Provide the [x, y] coordinate of the cell's center where the given text is located.  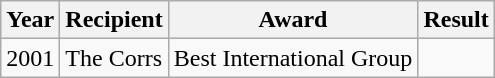
Best International Group [293, 58]
Year [30, 20]
The Corrs [114, 58]
Award [293, 20]
Recipient [114, 20]
2001 [30, 58]
Result [456, 20]
